Search for the cell housing the specified text and yield its [x, y] center coordinate. 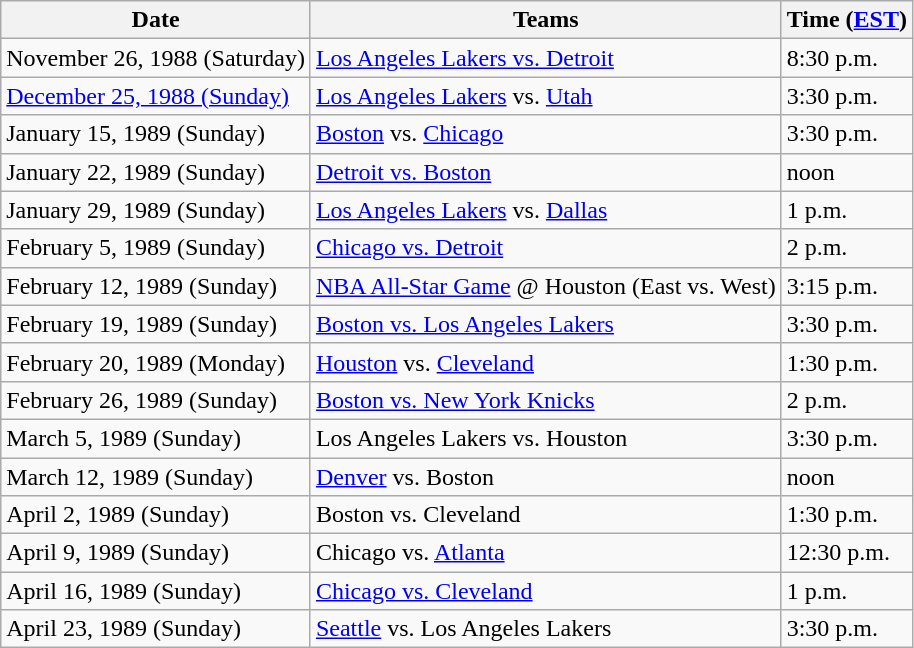
April 23, 1989 (Sunday) [156, 629]
Los Angeles Lakers vs. Houston [546, 438]
February 19, 1989 (Sunday) [156, 324]
Seattle vs. Los Angeles Lakers [546, 629]
Chicago vs. Atlanta [546, 553]
Houston vs. Cleveland [546, 362]
January 29, 1989 (Sunday) [156, 210]
3:15 p.m. [846, 286]
Boston vs. Chicago [546, 134]
April 2, 1989 (Sunday) [156, 515]
January 15, 1989 (Sunday) [156, 134]
Boston vs. Cleveland [546, 515]
March 12, 1989 (Sunday) [156, 477]
December 25, 1988 (Sunday) [156, 96]
12:30 p.m. [846, 553]
January 22, 1989 (Sunday) [156, 172]
Boston vs. Los Angeles Lakers [546, 324]
April 9, 1989 (Sunday) [156, 553]
March 5, 1989 (Sunday) [156, 438]
Los Angeles Lakers vs. Utah [546, 96]
Los Angeles Lakers vs. Dallas [546, 210]
Date [156, 20]
February 12, 1989 (Sunday) [156, 286]
Denver vs. Boston [546, 477]
Teams [546, 20]
February 20, 1989 (Monday) [156, 362]
Time (EST) [846, 20]
April 16, 1989 (Sunday) [156, 591]
NBA All-Star Game @ Houston (East vs. West) [546, 286]
Boston vs. New York Knicks [546, 400]
Los Angeles Lakers vs. Detroit [546, 58]
Chicago vs. Detroit [546, 248]
Chicago vs. Cleveland [546, 591]
Detroit vs. Boston [546, 172]
November 26, 1988 (Saturday) [156, 58]
February 5, 1989 (Sunday) [156, 248]
8:30 p.m. [846, 58]
February 26, 1989 (Sunday) [156, 400]
